Return (X, Y) of the center of cell containing provided text 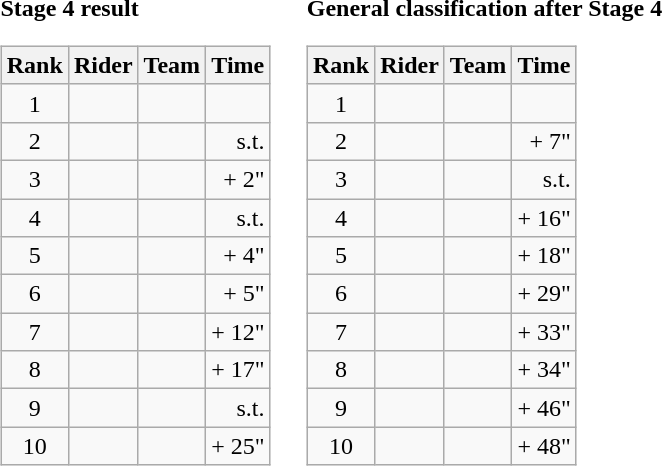
+ 4" (238, 256)
+ 12" (238, 332)
+ 16" (544, 217)
+ 48" (544, 446)
+ 7" (544, 141)
+ 34" (544, 370)
+ 25" (238, 446)
+ 29" (544, 294)
+ 18" (544, 256)
+ 2" (238, 179)
+ 5" (238, 294)
+ 46" (544, 408)
+ 33" (544, 332)
+ 17" (238, 370)
